Return the [X, Y] coordinate for the center point of the cell that contains the specified text.  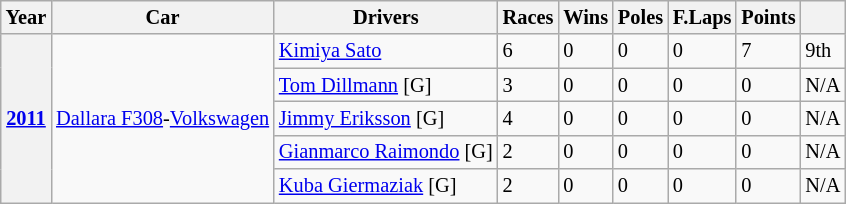
F.Laps [702, 17]
9th [822, 51]
Gianmarco Raimondo [G] [386, 152]
Car [162, 17]
Drivers [386, 17]
Kuba Giermaziak [G] [386, 186]
Tom Dillmann [G] [386, 85]
Wins [586, 17]
Poles [640, 17]
3 [528, 85]
4 [528, 118]
Races [528, 17]
Year [26, 17]
Dallara F308-Volkswagen [162, 118]
7 [768, 51]
Kimiya Sato [386, 51]
6 [528, 51]
Jimmy Eriksson [G] [386, 118]
2011 [26, 118]
Points [768, 17]
